Capture the cell that displays the provided text and extract its [X, Y] central coordinate. 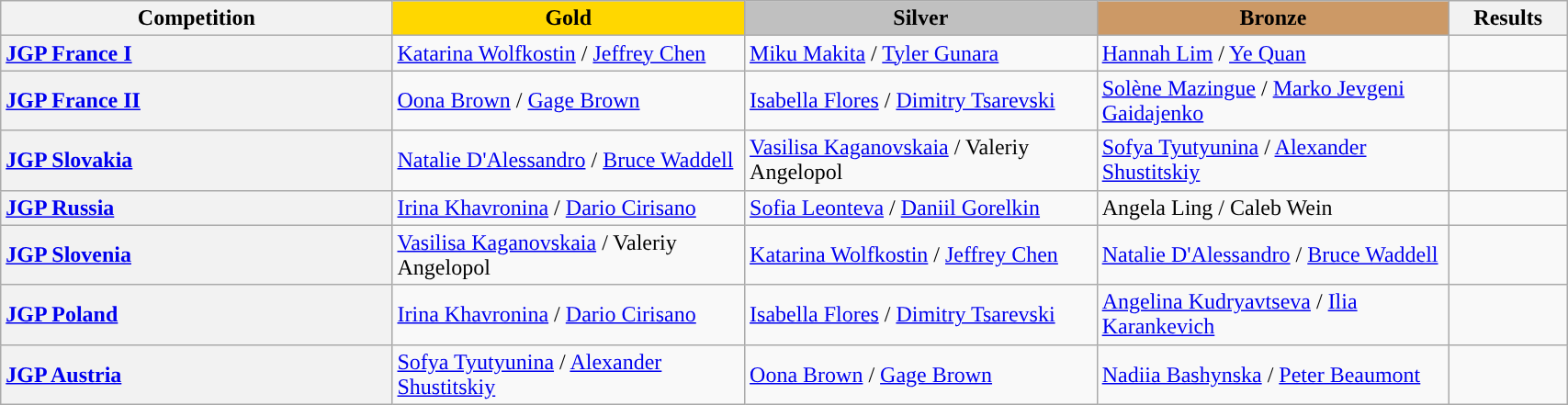
JGP Slovenia [197, 255]
Sofia Leonteva / Daniil Gorelkin [921, 208]
JGP Slovakia [197, 160]
JGP Poland [197, 314]
JGP France I [197, 53]
Solène Mazingue / Marko Jevgeni Gaidajenko [1273, 101]
Miku Makita / Tyler Gunara [921, 53]
JGP Austria [197, 375]
Hannah Lim / Ye Quan [1273, 53]
Competition [197, 18]
Bronze [1273, 18]
Gold [569, 18]
Angelina Kudryavtseva / Ilia Karankevich [1273, 314]
Angela Ling / Caleb Wein [1273, 208]
Results [1508, 18]
Nadiia Bashynska / Peter Beaumont [1273, 375]
Silver [921, 18]
JGP Russia [197, 208]
JGP France II [197, 101]
